Pinpoint the cell where the given text exists, returning its (x, y) midpoint coordinate. 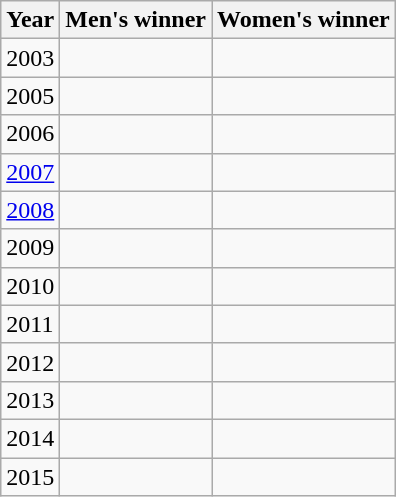
2008 (30, 210)
Women's winner (304, 20)
2010 (30, 286)
2012 (30, 362)
2007 (30, 172)
2009 (30, 248)
2011 (30, 324)
2006 (30, 134)
2013 (30, 400)
2014 (30, 438)
2005 (30, 96)
Men's winner (136, 20)
2003 (30, 58)
2015 (30, 477)
Year (30, 20)
